Return (X, Y) of the center of cell containing provided text 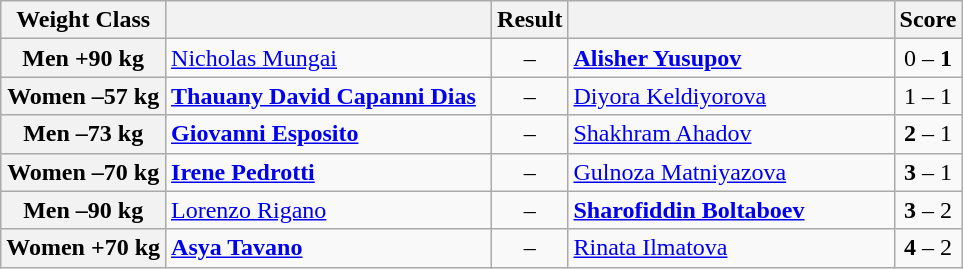
Men –73 kg (84, 134)
1 – 1 (928, 96)
Sharofiddin Boltaboev (731, 210)
Asya Tavano (329, 248)
4 – 2 (928, 248)
0 – 1 (928, 58)
Alisher Yusupov (731, 58)
Score (928, 20)
Nicholas Mungai (329, 58)
Irene Pedrotti (329, 172)
Rinata Ilmatova (731, 248)
Weight Class (84, 20)
Giovanni Esposito (329, 134)
Women –70 kg (84, 172)
Men –90 kg (84, 210)
Women +70 kg (84, 248)
Women –57 kg (84, 96)
Diyora Keldiyorova (731, 96)
3 – 2 (928, 210)
Thauany David Capanni Dias (329, 96)
Shakhram Ahadov (731, 134)
Lorenzo Rigano (329, 210)
Result (530, 20)
Men +90 kg (84, 58)
Gulnoza Matniyazova (731, 172)
3 – 1 (928, 172)
2 – 1 (928, 134)
